For the text-containing cell, return its midpoint in (X, Y) coordinate format. 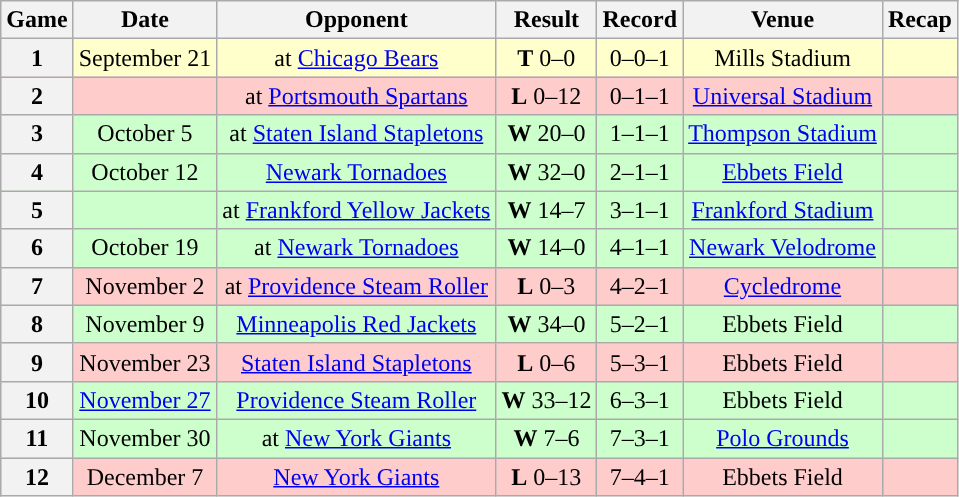
New York Giants (356, 477)
at New York Giants (356, 438)
0–1–1 (640, 96)
Providence Steam Roller (356, 400)
at Newark Tornadoes (356, 248)
6 (37, 248)
6–3–1 (640, 400)
8 (37, 324)
October 19 (145, 248)
October 5 (145, 134)
Minneapolis Red Jackets (356, 324)
at Chicago Bears (356, 58)
12 (37, 477)
3–1–1 (640, 210)
W 7–6 (546, 438)
L 0–12 (546, 96)
2–1–1 (640, 172)
Cycledrome (783, 286)
W 34–0 (546, 324)
November 2 (145, 286)
5 (37, 210)
1–1–1 (640, 134)
November 23 (145, 362)
4–2–1 (640, 286)
at Staten Island Stapletons (356, 134)
October 12 (145, 172)
Date (145, 20)
7 (37, 286)
3 (37, 134)
Thompson Stadium (783, 134)
at Portsmouth Spartans (356, 96)
7–4–1 (640, 477)
Newark Velodrome (783, 248)
September 21 (145, 58)
at Providence Steam Roller (356, 286)
W 14–7 (546, 210)
W 20–0 (546, 134)
W 14–0 (546, 248)
9 (37, 362)
November 30 (145, 438)
Game (37, 20)
Result (546, 20)
4 (37, 172)
T 0–0 (546, 58)
L 0–13 (546, 477)
5–3–1 (640, 362)
Opponent (356, 20)
W 32–0 (546, 172)
4–1–1 (640, 248)
10 (37, 400)
L 0–3 (546, 286)
0–0–1 (640, 58)
Recap (920, 20)
2 (37, 96)
W 33–12 (546, 400)
7–3–1 (640, 438)
December 7 (145, 477)
Polo Grounds (783, 438)
Record (640, 20)
5–2–1 (640, 324)
Frankford Stadium (783, 210)
Mills Stadium (783, 58)
at Frankford Yellow Jackets (356, 210)
Staten Island Stapletons (356, 362)
Universal Stadium (783, 96)
L 0–6 (546, 362)
1 (37, 58)
November 9 (145, 324)
November 27 (145, 400)
11 (37, 438)
Venue (783, 20)
Newark Tornadoes (356, 172)
